Provide the (x, y) coordinate of the cell's center where the given text is located.  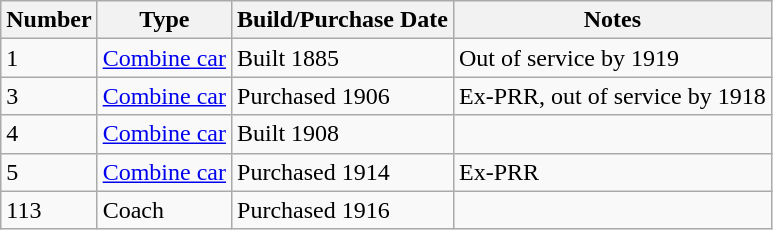
Out of service by 1919 (612, 58)
Purchased 1914 (343, 172)
Purchased 1916 (343, 210)
5 (49, 172)
Built 1885 (343, 58)
Purchased 1906 (343, 96)
113 (49, 210)
4 (49, 134)
3 (49, 96)
Coach (164, 210)
Build/Purchase Date (343, 20)
Type (164, 20)
Number (49, 20)
Ex-PRR (612, 172)
Notes (612, 20)
Ex-PRR, out of service by 1918 (612, 96)
1 (49, 58)
Built 1908 (343, 134)
